Extract the (x, y) coordinate from the center of the cell holding the provided text.  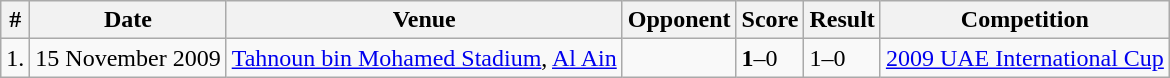
Competition (1024, 20)
Tahnoun bin Mohamed Stadium, Al Ain (424, 58)
Opponent (679, 20)
2009 UAE International Cup (1024, 58)
15 November 2009 (128, 58)
Venue (424, 20)
Date (128, 20)
1. (16, 58)
Result (842, 20)
Score (770, 20)
# (16, 20)
